Scan for the cell matching the given text and deliver its [x, y] coordinate at center. 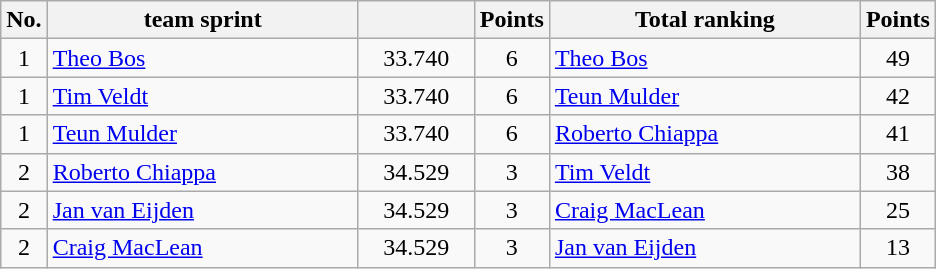
49 [898, 58]
13 [898, 248]
42 [898, 96]
25 [898, 210]
41 [898, 134]
38 [898, 172]
No. [24, 20]
team sprint [202, 20]
Total ranking [704, 20]
